Capture the cell that displays the provided text and extract its (X, Y) central coordinate. 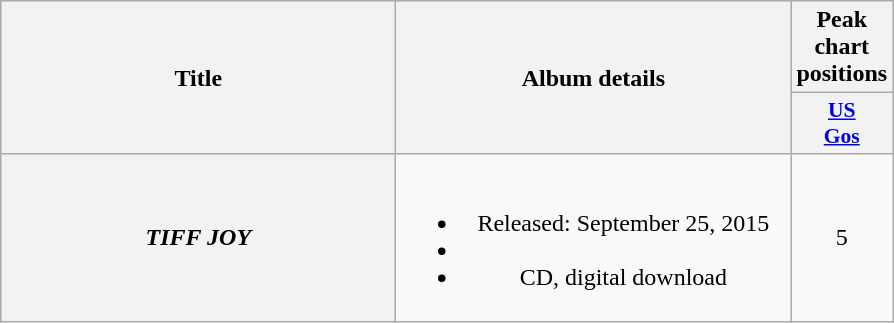
Released: September 25, 2015CD, digital download (594, 238)
TIFF JOY (198, 238)
Album details (594, 78)
Title (198, 78)
5 (842, 238)
Peak chart positions (842, 47)
USGos (842, 124)
